Pinpoint the cell where the given text exists, returning its (X, Y) midpoint coordinate. 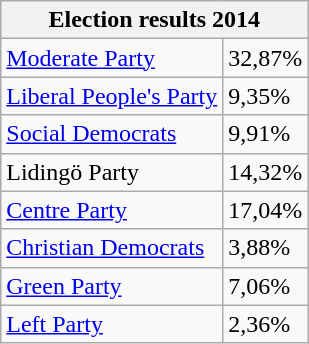
Moderate Party (112, 58)
3,88% (266, 248)
17,04% (266, 210)
7,06% (266, 286)
Centre Party (112, 210)
Social Democrats (112, 134)
14,32% (266, 172)
9,35% (266, 96)
9,91% (266, 134)
Green Party (112, 286)
Christian Democrats (112, 248)
32,87% (266, 58)
2,36% (266, 324)
Election results 2014 (154, 20)
Liberal People's Party (112, 96)
Lidingö Party (112, 172)
Left Party (112, 324)
